Provide the [X, Y] coordinate of the cell's center where the given text is located.  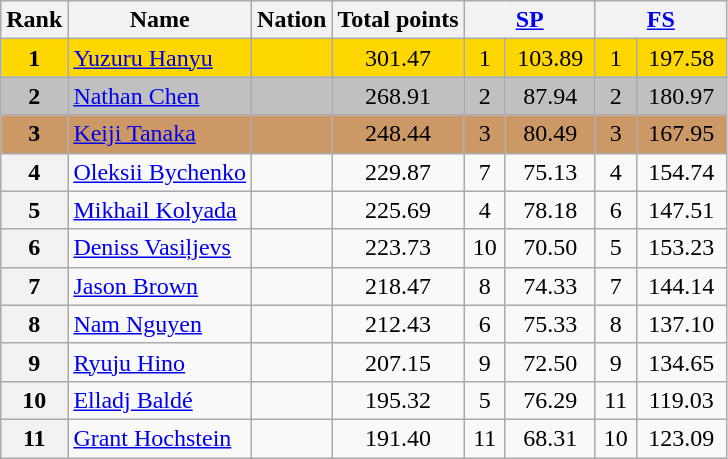
Keiji Tanaka [160, 134]
301.47 [398, 58]
80.49 [550, 134]
Oleksii Bychenko [160, 172]
119.03 [681, 400]
Nam Nguyen [160, 324]
74.33 [550, 286]
Ryuju Hino [160, 362]
Mikhail Kolyada [160, 210]
147.51 [681, 210]
Grant Hochstein [160, 438]
68.31 [550, 438]
123.09 [681, 438]
153.23 [681, 248]
223.73 [398, 248]
195.32 [398, 400]
103.89 [550, 58]
180.97 [681, 96]
144.14 [681, 286]
Elladj Baldé [160, 400]
Deniss Vasiļjevs [160, 248]
Jason Brown [160, 286]
Yuzuru Hanyu [160, 58]
Nation [292, 20]
72.50 [550, 362]
75.33 [550, 324]
Rank [34, 20]
167.95 [681, 134]
FS [660, 20]
Nathan Chen [160, 96]
SP [530, 20]
134.65 [681, 362]
70.50 [550, 248]
207.15 [398, 362]
Name [160, 20]
191.40 [398, 438]
137.10 [681, 324]
154.74 [681, 172]
248.44 [398, 134]
225.69 [398, 210]
229.87 [398, 172]
78.18 [550, 210]
87.94 [550, 96]
197.58 [681, 58]
212.43 [398, 324]
268.91 [398, 96]
75.13 [550, 172]
Total points [398, 20]
218.47 [398, 286]
76.29 [550, 400]
